For the text-containing cell, return its midpoint in (X, Y) coordinate format. 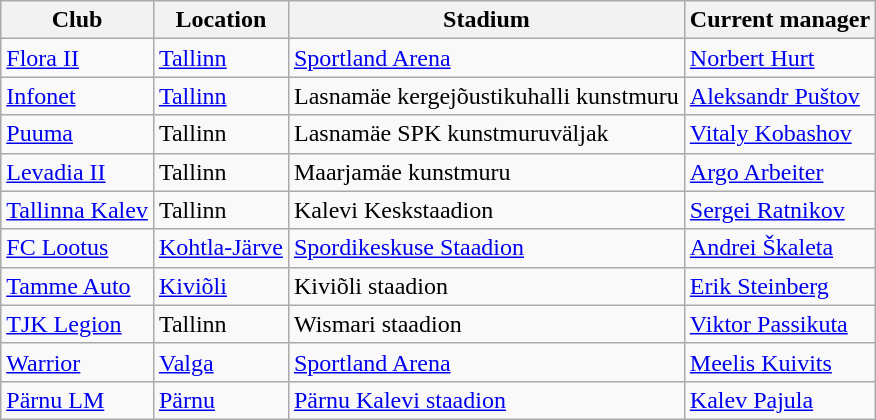
Valga (220, 362)
Tallinna Kalev (78, 210)
Current manager (780, 20)
Pärnu LM (78, 400)
Kiviõli (220, 286)
Location (220, 20)
Lasnamäe SPK kunstmuruväljak (486, 134)
Infonet (78, 96)
Club (78, 20)
Viktor Passikuta (780, 324)
Flora II (78, 58)
Pärnu Kalevi staadion (486, 400)
Kiviõli staadion (486, 286)
Pärnu (220, 400)
Meelis Kuivits (780, 362)
Tamme Auto (78, 286)
Levadia II (78, 172)
Kohtla-Järve (220, 248)
Wismari staadion (486, 324)
Erik Steinberg (780, 286)
Argo Arbeiter (780, 172)
TJK Legion (78, 324)
Andrei Škaleta (780, 248)
Vitaly Kobashov (780, 134)
Spordikeskuse Staadion (486, 248)
Maarjamäe kunstmuru (486, 172)
Warrior (78, 362)
Kalevi Keskstaadion (486, 210)
Aleksandr Puštov (780, 96)
FC Lootus (78, 248)
Lasnamäe kergejõustikuhalli kunstmuru (486, 96)
Puuma (78, 134)
Kalev Pajula (780, 400)
Norbert Hurt (780, 58)
Stadium (486, 20)
Sergei Ratnikov (780, 210)
